Identify which cell holds the provided text, then report its (x, y) central coordinate. 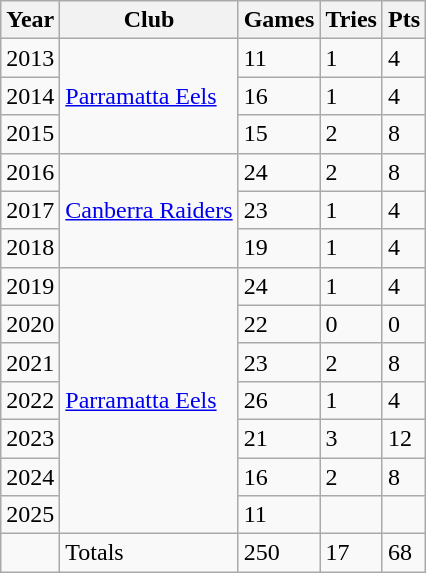
17 (352, 553)
2013 (30, 58)
Games (279, 20)
Pts (404, 20)
19 (279, 248)
2022 (30, 400)
2021 (30, 362)
26 (279, 400)
2023 (30, 438)
2017 (30, 210)
2024 (30, 477)
Tries (352, 20)
22 (279, 324)
2014 (30, 96)
2020 (30, 324)
2016 (30, 172)
Year (30, 20)
2025 (30, 515)
Totals (149, 553)
Canberra Raiders (149, 210)
2015 (30, 134)
250 (279, 553)
2019 (30, 286)
12 (404, 438)
Club (149, 20)
21 (279, 438)
2018 (30, 248)
15 (279, 134)
3 (352, 438)
68 (404, 553)
